Detect which cell encompasses the target text, then output its [X, Y] center coordinate. 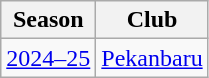
Pekanbaru [152, 58]
Club [152, 20]
2024–25 [48, 58]
Season [48, 20]
